Return [X, Y] of the center of cell containing provided text 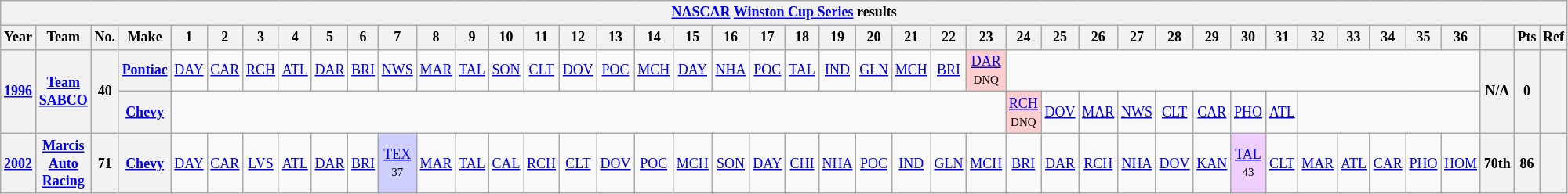
Ref [1554, 38]
Pts [1527, 38]
4 [295, 38]
28 [1174, 38]
LVS [261, 163]
22 [949, 38]
15 [692, 38]
2 [225, 38]
86 [1527, 163]
7 [397, 38]
DARDNQ [986, 70]
1996 [19, 91]
10 [506, 38]
19 [837, 38]
35 [1424, 38]
36 [1461, 38]
70th [1497, 163]
N/A [1497, 91]
5 [329, 38]
6 [364, 38]
Team [63, 38]
2002 [19, 163]
30 [1248, 38]
12 [578, 38]
20 [874, 38]
9 [472, 38]
1 [189, 38]
KAN [1212, 163]
TAL43 [1248, 163]
18 [802, 38]
13 [615, 38]
17 [768, 38]
23 [986, 38]
CAL [506, 163]
34 [1388, 38]
71 [105, 163]
HOM [1461, 163]
14 [654, 38]
No. [105, 38]
Team SABCO [63, 91]
29 [1212, 38]
Year [19, 38]
Make [144, 38]
24 [1024, 38]
21 [911, 38]
11 [542, 38]
NASCAR Winston Cup Series results [784, 13]
25 [1060, 38]
16 [731, 38]
Pontiac [144, 70]
32 [1318, 38]
3 [261, 38]
TEX37 [397, 163]
26 [1098, 38]
8 [436, 38]
RCHDNQ [1024, 113]
Marcis Auto Racing [63, 163]
33 [1354, 38]
27 [1137, 38]
CHI [802, 163]
31 [1282, 38]
40 [105, 91]
0 [1527, 91]
